Return the (x, y) coordinate for the center point of the cell that contains the specified text.  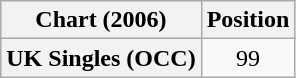
99 (248, 58)
Chart (2006) (101, 20)
Position (248, 20)
UK Singles (OCC) (101, 58)
